From the cell containing the given text, extract its center point as (x, y) coordinate. 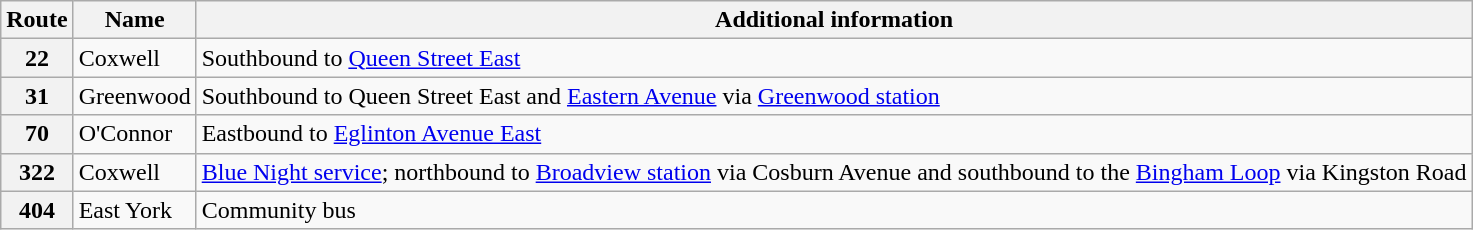
Southbound to Queen Street East (834, 58)
322 (37, 172)
22 (37, 58)
404 (37, 210)
O'Connor (134, 134)
Community bus (834, 210)
Additional information (834, 20)
Route (37, 20)
Southbound to Queen Street East and Eastern Avenue via Greenwood station (834, 96)
Name (134, 20)
East York (134, 210)
Eastbound to Eglinton Avenue East (834, 134)
Greenwood (134, 96)
31 (37, 96)
70 (37, 134)
Blue Night service; northbound to Broadview station via Cosburn Avenue and southbound to the Bingham Loop via Kingston Road (834, 172)
